Identify which cell holds the provided text, then report its [X, Y] central coordinate. 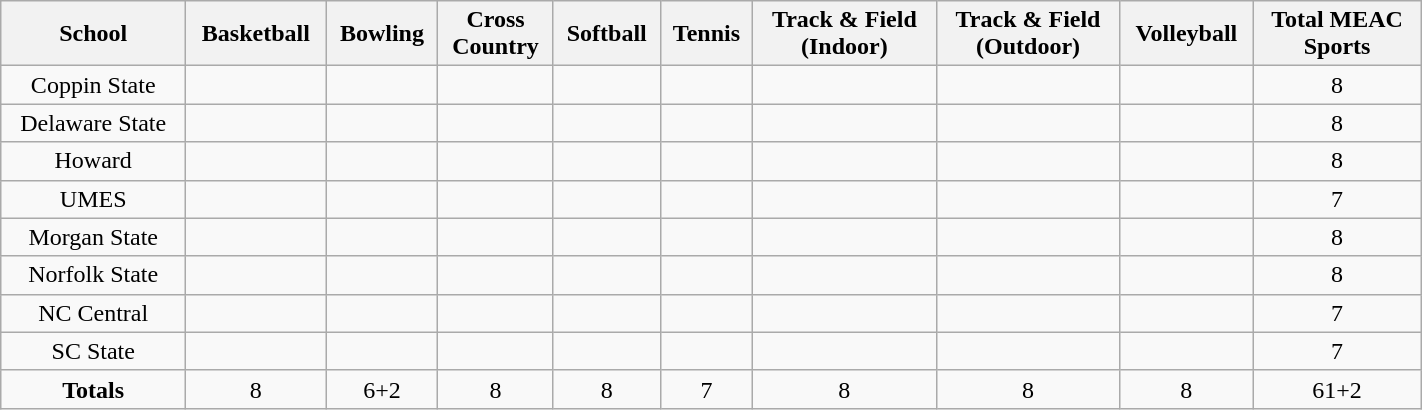
Track & Field(Outdoor) [1028, 34]
Basketball [256, 34]
Norfolk State [94, 275]
NC Central [94, 313]
Totals [94, 389]
Tennis [706, 34]
CrossCountry [496, 34]
Softball [606, 34]
School [94, 34]
Delaware State [94, 123]
6+2 [382, 389]
Howard [94, 161]
61+2 [1337, 389]
Coppin State [94, 85]
Track & Field(Indoor) [845, 34]
Bowling [382, 34]
Morgan State [94, 237]
Total MEACSports [1337, 34]
UMES [94, 199]
SC State [94, 351]
Volleyball [1186, 34]
